Identify which cell holds the provided text, then report its (x, y) central coordinate. 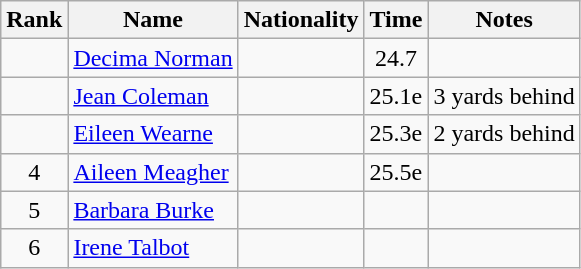
5 (34, 210)
6 (34, 248)
2 yards behind (504, 134)
Aileen Meagher (153, 172)
Nationality (301, 20)
Time (396, 20)
25.5e (396, 172)
Irene Talbot (153, 248)
4 (34, 172)
Eileen Wearne (153, 134)
Name (153, 20)
Decima Norman (153, 58)
Rank (34, 20)
Barbara Burke (153, 210)
25.3e (396, 134)
Notes (504, 20)
3 yards behind (504, 96)
24.7 (396, 58)
25.1e (396, 96)
Jean Coleman (153, 96)
